From the cell containing the given text, extract its center point as [x, y] coordinate. 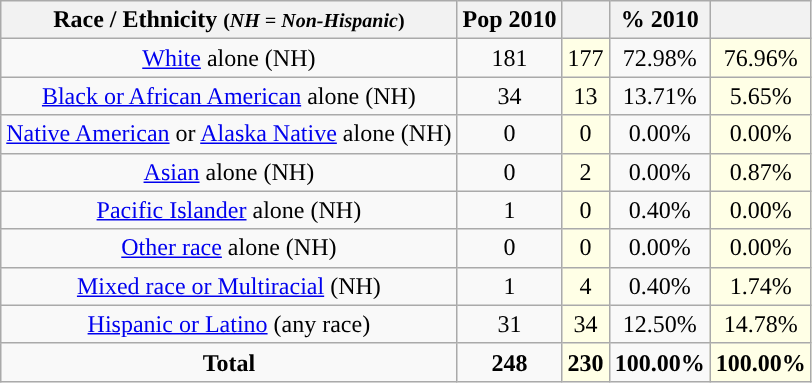
248 [510, 362]
Hispanic or Latino (any race) [229, 324]
12.50% [660, 324]
4 [586, 286]
Pop 2010 [510, 20]
White alone (NH) [229, 58]
14.78% [760, 324]
% 2010 [660, 20]
2 [586, 172]
0.87% [760, 172]
5.65% [760, 96]
1.74% [760, 286]
13 [586, 96]
181 [510, 58]
13.71% [660, 96]
Native American or Alaska Native alone (NH) [229, 134]
Other race alone (NH) [229, 248]
Total [229, 362]
Black or African American alone (NH) [229, 96]
230 [586, 362]
76.96% [760, 58]
177 [586, 58]
Asian alone (NH) [229, 172]
Race / Ethnicity (NH = Non-Hispanic) [229, 20]
31 [510, 324]
72.98% [660, 58]
Pacific Islander alone (NH) [229, 210]
Mixed race or Multiracial (NH) [229, 286]
